Capture the cell that displays the provided text and extract its (X, Y) central coordinate. 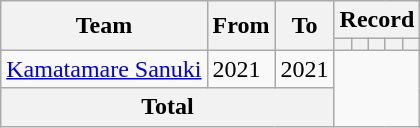
Total (168, 107)
Kamatamare Sanuki (104, 69)
From (241, 26)
Team (104, 26)
To (304, 26)
Record (377, 20)
